Return the (X, Y) coordinate for the center point of the cell that contains the specified text.  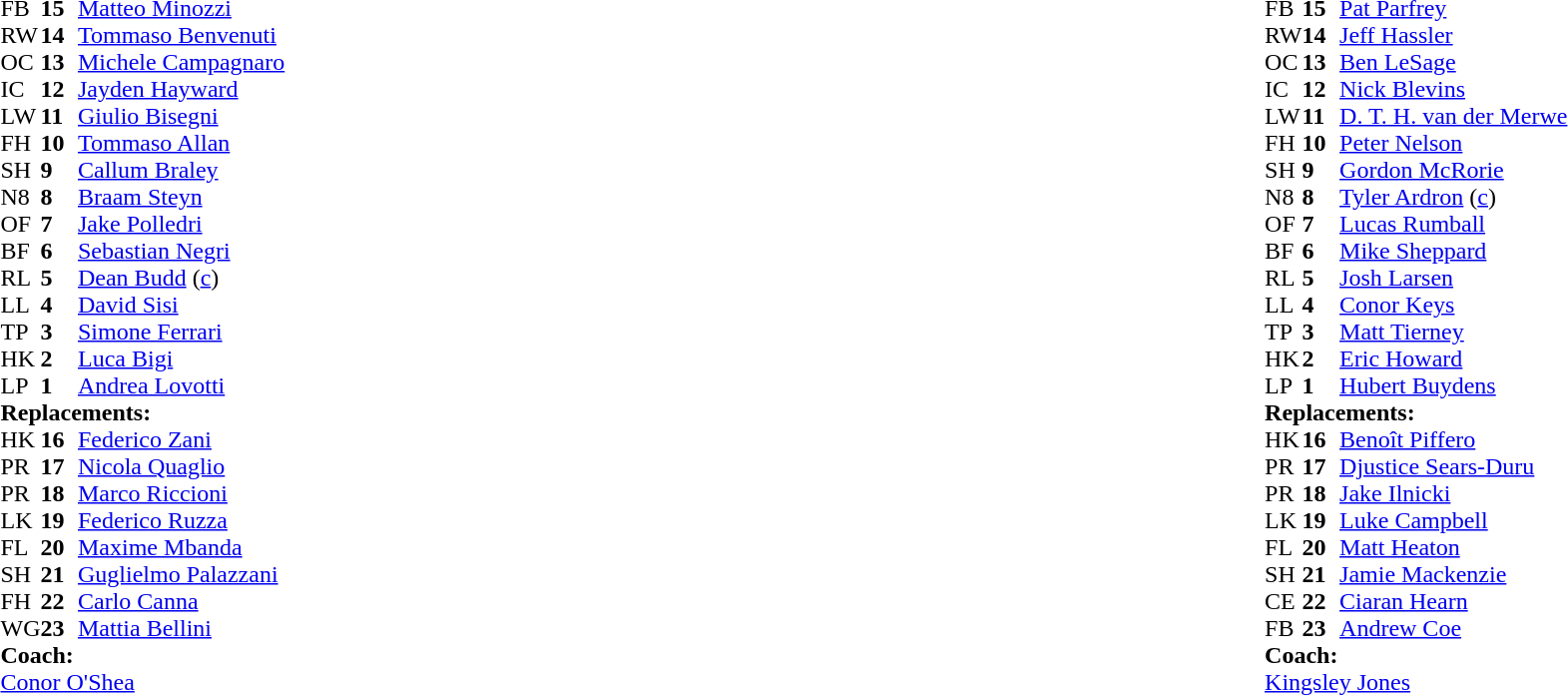
Matt Heaton (1453, 547)
Braam Steyn (182, 198)
Federico Ruzza (182, 521)
David Sisi (182, 306)
WG (20, 629)
Peter Nelson (1453, 144)
Marco Riccioni (182, 493)
Matt Tierney (1453, 332)
Andrew Coe (1453, 629)
Andrea Lovotti (182, 385)
Hubert Buydens (1453, 385)
Nick Blevins (1453, 90)
Nicola Quaglio (182, 467)
Simone Ferrari (182, 332)
Michele Campagnaro (182, 62)
D. T. H. van der Merwe (1453, 116)
Sebastian Negri (182, 252)
Dean Budd (c) (182, 278)
Guglielmo Palazzani (182, 575)
Benoît Piffero (1453, 439)
Ben LeSage (1453, 62)
Djustice Sears-Duru (1453, 467)
Jamie Mackenzie (1453, 575)
Mattia Bellini (182, 629)
Conor Keys (1453, 306)
Lucas Rumball (1453, 224)
Jayden Hayward (182, 90)
Eric Howard (1453, 359)
Giulio Bisegni (182, 116)
Federico Zani (182, 439)
Tyler Ardron (c) (1453, 198)
Jake Polledri (182, 224)
Ciaran Hearn (1453, 601)
CE (1284, 601)
Luke Campbell (1453, 521)
Maxime Mbanda (182, 547)
Gordon McRorie (1453, 170)
Callum Braley (182, 170)
Tommaso Benvenuti (182, 36)
Carlo Canna (182, 601)
FB (1284, 629)
Mike Sheppard (1453, 252)
Josh Larsen (1453, 278)
Tommaso Allan (182, 144)
Jeff Hassler (1453, 36)
Luca Bigi (182, 359)
Jake Ilnicki (1453, 493)
